Search for the cell housing the specified text and yield its (X, Y) center coordinate. 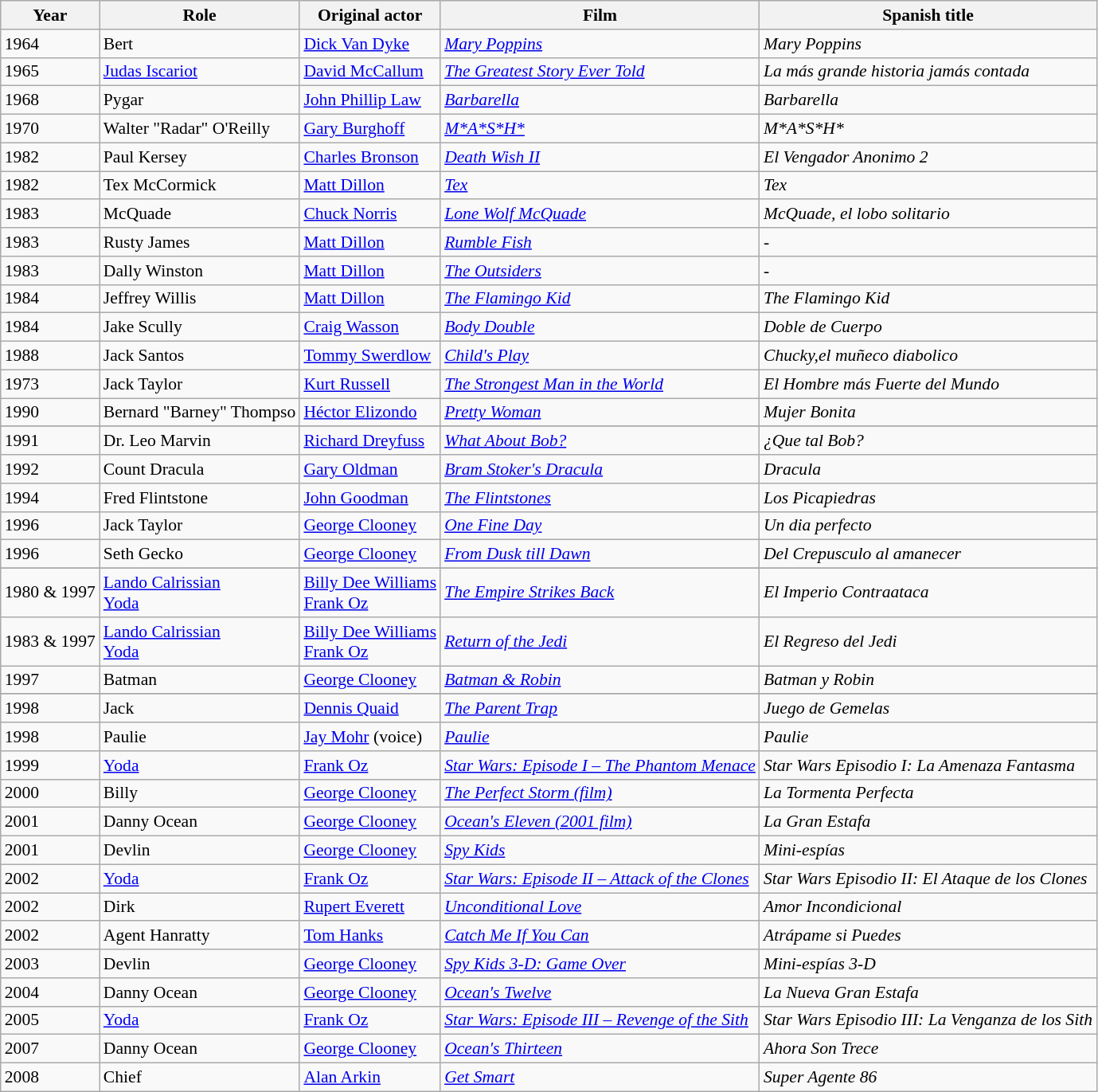
2003 (50, 964)
Child's Play (600, 356)
1970 (50, 129)
Judas Iscariot (200, 72)
1965 (50, 72)
Rupert Everett (369, 907)
2007 (50, 1049)
Charles Bronson (369, 157)
Pretty Woman (600, 413)
Film (600, 15)
Star Wars: Episode III – Revenge of the Sith (600, 1020)
Batman & Robin (600, 680)
Bram Stoker's Dracula (600, 469)
¿Que tal Bob? (928, 441)
1964 (50, 44)
Bernard "Barney" Thompso (200, 413)
Gary Oldman (369, 469)
Catch Me If You Can (600, 936)
Ocean's Thirteen (600, 1049)
1991 (50, 441)
Alan Arkin (369, 1078)
Super Agente 86 (928, 1078)
La Tormenta Perfecta (928, 793)
Rumble Fish (600, 242)
Get Smart (600, 1078)
Jack Santos (200, 356)
Count Dracula (200, 469)
1968 (50, 100)
1994 (50, 498)
Ocean's Eleven (2001 film) (600, 822)
Jay Mohr (voice) (369, 737)
Héctor Elizondo (369, 413)
McQuade, el lobo solitario (928, 214)
Ocean's Twelve (600, 992)
David McCallum (369, 72)
Jake Scully (200, 327)
Chief (200, 1078)
Tommy Swerdlow (369, 356)
Star Wars Episodio III: La Venganza de los Sith (928, 1020)
1980 & 1997 (50, 593)
Doble de Cuerpo (928, 327)
2000 (50, 793)
Spy Kids (600, 851)
Un dia perfecto (928, 526)
From Dusk till Dawn (600, 554)
The Strongest Man in the World (600, 384)
The Outsiders (600, 271)
La Gran Estafa (928, 822)
1990 (50, 413)
Death Wish II (600, 157)
Chuck Norris (369, 214)
What About Bob? (600, 441)
Spy Kids 3-D: Game Over (600, 964)
Spanish title (928, 15)
1973 (50, 384)
The Parent Trap (600, 709)
The Greatest Story Ever Told (600, 72)
Walter "Radar" O'Reilly (200, 129)
La más grande historia jamás contada (928, 72)
Dennis Quaid (369, 709)
Kurt Russell (369, 384)
1983 & 1997 (50, 642)
Del Crepusculo al amanecer (928, 554)
Jack (200, 709)
Juego de Gemelas (928, 709)
Rusty James (200, 242)
1999 (50, 765)
Dick Van Dyke (369, 44)
Star Wars Episodio I: La Amenaza Fantasma (928, 765)
Bert (200, 44)
Billy (200, 793)
Pygar (200, 100)
Unconditional Love (600, 907)
El Hombre más Fuerte del Mundo (928, 384)
Dracula (928, 469)
The Perfect Storm (film) (600, 793)
Star Wars: Episode II – Attack of the Clones (600, 879)
Mini-espías (928, 851)
1997 (50, 680)
2004 (50, 992)
Dr. Leo Marvin (200, 441)
The Empire Strikes Back (600, 593)
Original actor (369, 15)
Tom Hanks (369, 936)
Dally Winston (200, 271)
2008 (50, 1078)
El Vengador Anonimo 2 (928, 157)
1988 (50, 356)
Batman (200, 680)
Seth Gecko (200, 554)
La Nueva Gran Estafa (928, 992)
Craig Wasson (369, 327)
Year (50, 15)
McQuade (200, 214)
Atrápame si Puedes (928, 936)
Paul Kersey (200, 157)
Ahora Son Trece (928, 1049)
Star Wars: Episode I – The Phantom Menace (600, 765)
Dirk (200, 907)
Batman y Robin (928, 680)
Mini-espías 3-D (928, 964)
Tex McCormick (200, 186)
Amor Incondicional (928, 907)
Agent Hanratty (200, 936)
John Goodman (369, 498)
Fred Flintstone (200, 498)
Mujer Bonita (928, 413)
John Phillip Law (369, 100)
The Flintstones (600, 498)
El Regreso del Jedi (928, 642)
Chucky,el muñeco diabolico (928, 356)
Jeffrey Willis (200, 299)
El Imperio Contraataca (928, 593)
Return of the Jedi (600, 642)
Lone Wolf McQuade (600, 214)
1992 (50, 469)
Los Picapiedras (928, 498)
Role (200, 15)
Star Wars Episodio II: El Ataque de los Clones (928, 879)
Gary Burghoff (369, 129)
Richard Dreyfuss (369, 441)
Body Double (600, 327)
One Fine Day (600, 526)
2005 (50, 1020)
